Output the (x, y) coordinate of the center of the cell containing the given text.  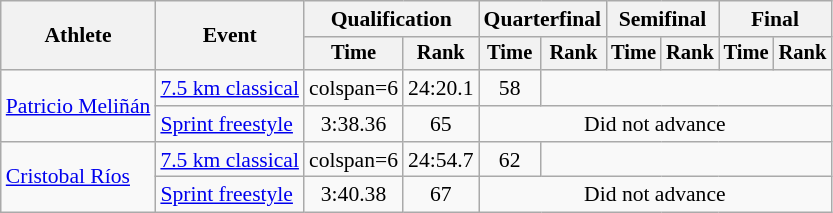
Patricio Meliñán (78, 106)
Final (775, 19)
58 (510, 88)
3:40.38 (354, 195)
Cristobal Ríos (78, 178)
Semifinal (662, 19)
67 (440, 195)
Qualification (392, 19)
62 (510, 160)
65 (440, 124)
24:20.1 (440, 88)
Quarterfinal (543, 19)
Event (230, 36)
3:38.36 (354, 124)
Athlete (78, 36)
24:54.7 (440, 160)
